From the cell containing the given text, extract its center point as [x, y] coordinate. 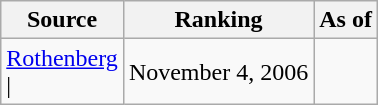
As of [346, 20]
Source [62, 20]
November 4, 2006 [218, 72]
Rothenberg| [62, 72]
Ranking [218, 20]
